Output the (x, y) coordinate of the center of the cell containing the given text.  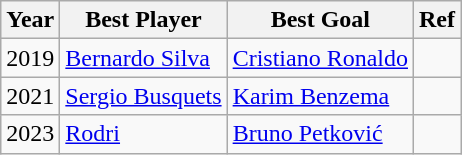
Cristiano Ronaldo (320, 58)
2019 (30, 58)
2021 (30, 96)
Best Goal (320, 20)
Bernardo Silva (144, 58)
Karim Benzema (320, 96)
Sergio Busquets (144, 96)
Year (30, 20)
2023 (30, 134)
Bruno Petković (320, 134)
Best Player (144, 20)
Ref (438, 20)
Rodri (144, 134)
